Find where the given text appears and provide that cell's center as [x, y] coordinate. 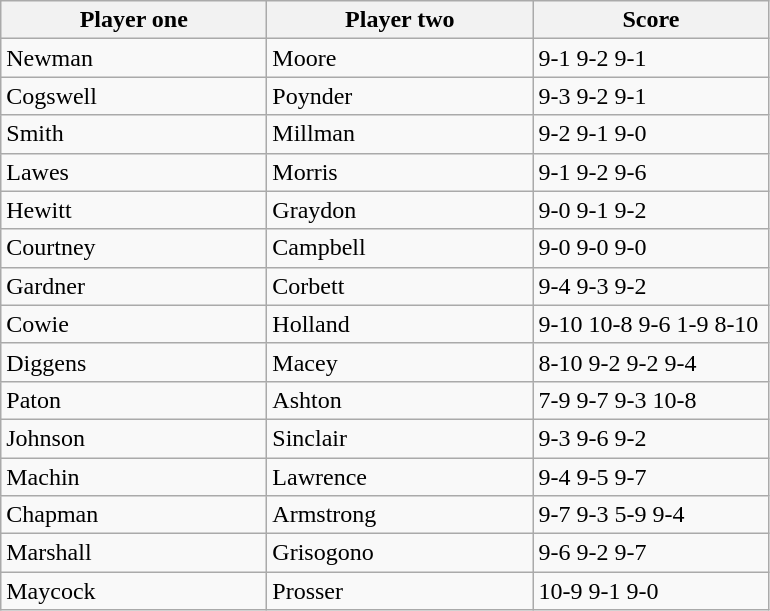
Diggens [134, 362]
9-4 9-3 9-2 [651, 286]
Player one [134, 20]
Chapman [134, 515]
9-0 9-1 9-2 [651, 210]
8-10 9-2 9-2 9-4 [651, 362]
Courtney [134, 248]
Morris [400, 172]
9-1 9-2 9-6 [651, 172]
9-4 9-5 9-7 [651, 477]
9-2 9-1 9-0 [651, 134]
9-3 9-6 9-2 [651, 438]
Armstrong [400, 515]
9-0 9-0 9-0 [651, 248]
Cowie [134, 324]
Player two [400, 20]
Smith [134, 134]
Lawes [134, 172]
10-9 9-1 9-0 [651, 591]
Hewitt [134, 210]
7-9 9-7 9-3 10-8 [651, 400]
9-1 9-2 9-1 [651, 58]
Sinclair [400, 438]
Ashton [400, 400]
Machin [134, 477]
Paton [134, 400]
Campbell [400, 248]
9-3 9-2 9-1 [651, 96]
Corbett [400, 286]
Gardner [134, 286]
Johnson [134, 438]
9-6 9-2 9-7 [651, 553]
Millman [400, 134]
Macey [400, 362]
Cogswell [134, 96]
Graydon [400, 210]
9-7 9-3 5-9 9-4 [651, 515]
Marshall [134, 553]
Poynder [400, 96]
Grisogono [400, 553]
Prosser [400, 591]
Moore [400, 58]
Lawrence [400, 477]
9-10 10-8 9-6 1-9 8-10 [651, 324]
Newman [134, 58]
Maycock [134, 591]
Holland [400, 324]
Score [651, 20]
